Return the [X, Y] coordinate for the center point of the cell that contains the specified text.  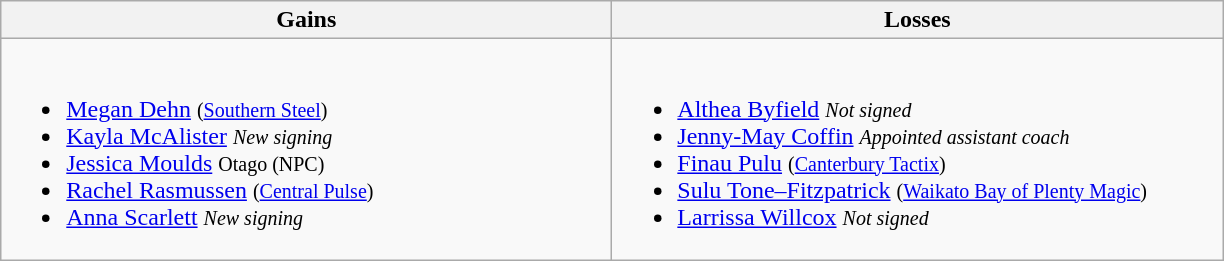
Gains [306, 20]
Losses [918, 20]
Megan Dehn (Southern Steel) Kayla McAlister New signingJessica Moulds Otago (NPC) Rachel Rasmussen (Central Pulse) Anna Scarlett New signing [306, 150]
